Provide the (X, Y) coordinate of the cell's center where the given text is located.  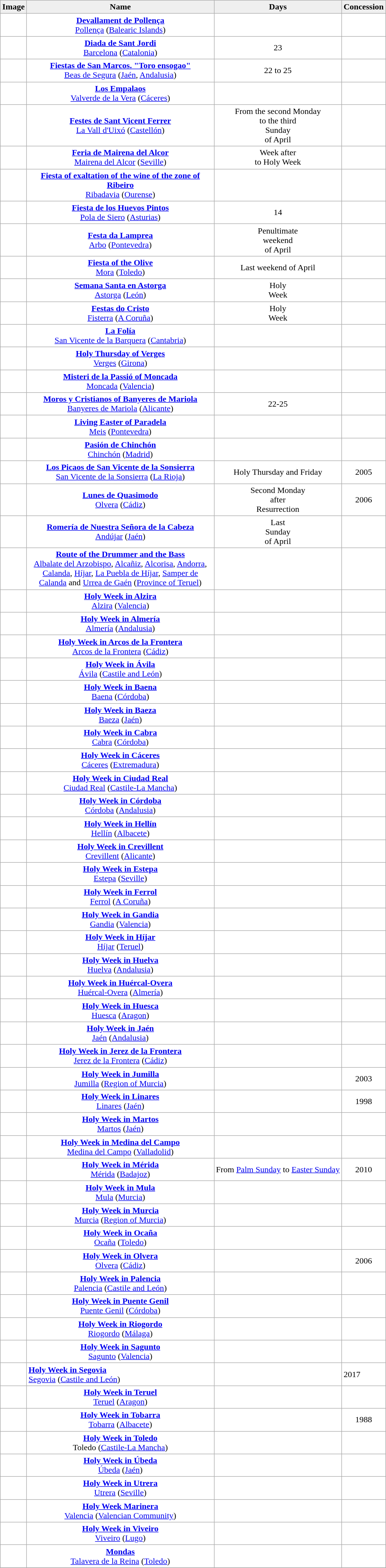
Los Picaos de San Vicente de la SonsierraSan Vicente de la Sonsierra (La Rioja) (120, 472)
2010 (364, 1170)
1998 (364, 1101)
Festes de Sant Vicent FerrerLa Vall d'Uixó (Castellón) (120, 125)
Fiesta of the OliveMora (Toledo) (120, 267)
Holy Week in TobarraTobarra (Albacete) (120, 1419)
LastSundayof April (278, 532)
Moros y Cristianos of Banyeres de MariolaBanyeres de Mariola (Alicante) (120, 404)
Pasión de ChinchónChinchón (Madrid) (120, 450)
Holy Week in HellínHellín (Albacete) (120, 829)
Holy Week in Ciudad RealCiudad Real (Castile-La Mancha) (120, 783)
Holy Week in MurciaMurcia (Region of Murcia) (120, 1215)
Holy Week in ToledoToledo (Castile-La Mancha) (120, 1442)
Holy Week in JumillaJumilla (Region of Murcia) (120, 1078)
1988 (364, 1419)
Festa da LampreaArbo (Pontevedra) (120, 240)
Holy Week in ViveiroViveiro (Lugo) (120, 1533)
Holy Week in PalenciaPalencia (Castile and León) (120, 1283)
Holy Week in HuelvaHuelva (Andalusia) (120, 965)
Holy Thursday and Friday (278, 472)
Holy Week in LinaresLinares (Jaén) (120, 1101)
Holy Week MarineraValencia (Valencian Community) (120, 1511)
La FolíaSan Vicente de la Barquera (Cantabria) (120, 336)
22 to 25 (278, 71)
Holy Week in EstepaEstepa (Seville) (120, 874)
Fiesta de los Huevos PintosPola de Siero (Asturias) (120, 213)
Holy Week in CrevillentCrevillent (Alicante) (120, 851)
Festas do CristoFisterra (A Coruña) (120, 313)
23 (278, 48)
Holy Week in AlziraAlzira (Valencia) (120, 601)
Holy Week in OcañaOcaña (Toledo) (120, 1238)
Holy Week in BaezaBaeza (Jaén) (120, 715)
Holy Week in Medina del CampoMedina del Campo (Valladolid) (120, 1147)
Devallament de PollençaPollença (Balearic Islands) (120, 25)
22-25 (278, 404)
Holy Week in Arcos de la FronteraArcos de la Frontera (Cádiz) (120, 646)
Last weekend of April (278, 267)
Holy Week in Cabra Cabra (Córdoba) (120, 738)
Holy Week in CáceresCáceres (Extremadura) (120, 760)
Holy Week in GandiaGandia (Valencia) (120, 919)
Holy Week in HíjarHíjar (Teruel) (120, 942)
14 (278, 213)
From Palm Sunday to Easter Sunday (278, 1170)
Holy Week in UtreraUtrera (Seville) (120, 1488)
Holy Week in FerrolFerrol (A Coruña) (120, 896)
Semana Santa en AstorgaAstorga (León) (120, 290)
Holy Week in MulaMula (Murcia) (120, 1192)
Holy Week in HuescaHuesca (Aragon) (120, 1010)
Name (120, 7)
From the second Mondayto the thirdSundayof April (278, 125)
Holy Thursday of VergesVerges (Girona) (120, 359)
Misteri de la Passió of MoncadaMoncada (Valencia) (120, 381)
Holy Week in JaénJaén (Andalusia) (120, 1033)
Feria de Mairena del AlcorMairena del Alcor (Seville) (120, 157)
Holy Week in SaguntoSagunto (Valencia) (120, 1352)
Image (13, 7)
Penultimateweekend of April (278, 240)
MondasTalavera de la Reina (Toledo) (120, 1556)
Diada de Sant JordiBarcelona (Catalonia) (120, 48)
Holy Week in CórdobaCórdoba (Andalusia) (120, 806)
Romería de Nuestra Señora de la CabezaAndújar (Jaén) (120, 532)
Days (278, 7)
Lunes de QuasimodoOlvera (Cádiz) (120, 500)
Los EmpalaosValverde de la Vera (Cáceres) (120, 93)
Holy Week in ÚbedaÚbeda (Jaén) (120, 1466)
Holy Week in Jerez de la FronteraJerez de la Frontera (Cádiz) (120, 1056)
2003 (364, 1078)
2017 (364, 1374)
Holy Week in BaenaBaena (Córdoba) (120, 692)
Fiestas de San Marcos. "Toro ensogao"Beas de Segura (Jaén, Andalusia) (120, 71)
Holy Week in ÁvilaÁvila (Castile and León) (120, 669)
Holy Week in SegoviaSegovia (Castile and León) (120, 1374)
Holy Week in Puente GenilPuente Genil (Córdoba) (120, 1306)
Holy Week in TeruelTeruel (Aragon) (120, 1397)
Holy Week in MéridaMérida (Badajoz) (120, 1170)
Living Easter of ParadelaMeis (Pontevedra) (120, 427)
Holy Week in MartosMartos (Jaén) (120, 1124)
Week afterto Holy Week (278, 157)
Holy Week in OlveraOlvera (Cádiz) (120, 1261)
Fiesta of exaltation of the wine of the zone of RibeiroRibadavia (Ourense) (120, 185)
Holy Week in AlmeríaAlmería (Andalusia) (120, 624)
Concession (364, 7)
Holy Week in Huércal-OveraHuércal-Overa (Almería) (120, 987)
2005 (364, 472)
Second MondayafterResurrection (278, 500)
Holy Week in RiogordoRiogordo (Málaga) (120, 1329)
